Pinpoint the cell where the given text exists, returning its [x, y] midpoint coordinate. 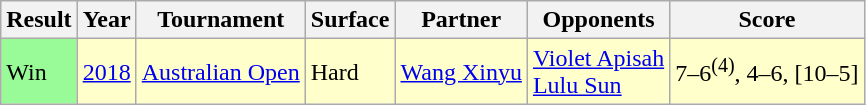
Partner [461, 20]
2018 [106, 72]
Win [39, 72]
Hard [350, 72]
Score [767, 20]
Wang Xinyu [461, 72]
Surface [350, 20]
Year [106, 20]
7–6(4), 4–6, [10–5] [767, 72]
Australian Open [220, 72]
Result [39, 20]
Opponents [598, 20]
Tournament [220, 20]
Violet Apisah Lulu Sun [598, 72]
